Determine the [X, Y] coordinate at the center of the cell enclosing the given text.  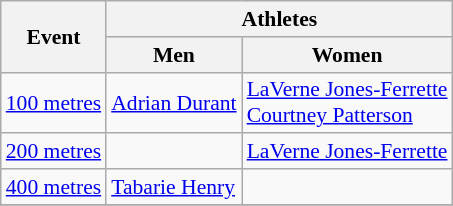
Tabarie Henry [174, 187]
Men [174, 55]
Women [348, 55]
400 metres [54, 187]
LaVerne Jones-Ferrette [348, 152]
Adrian Durant [174, 102]
Athletes [279, 19]
100 metres [54, 102]
Event [54, 36]
200 metres [54, 152]
LaVerne Jones-Ferrette Courtney Patterson [348, 102]
